Scan for the cell matching the given text and deliver its [X, Y] coordinate at center. 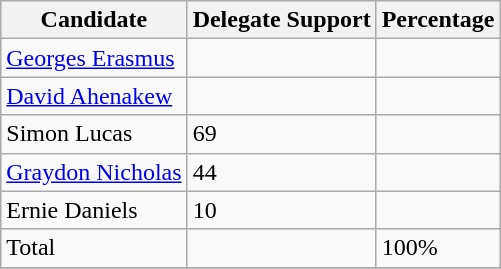
Simon Lucas [94, 134]
Ernie Daniels [94, 210]
Candidate [94, 20]
Delegate Support [282, 20]
David Ahenakew [94, 96]
100% [438, 248]
Total [94, 248]
10 [282, 210]
Georges Erasmus [94, 58]
44 [282, 172]
Percentage [438, 20]
69 [282, 134]
Graydon Nicholas [94, 172]
